Return (X, Y) of the center of cell containing provided text 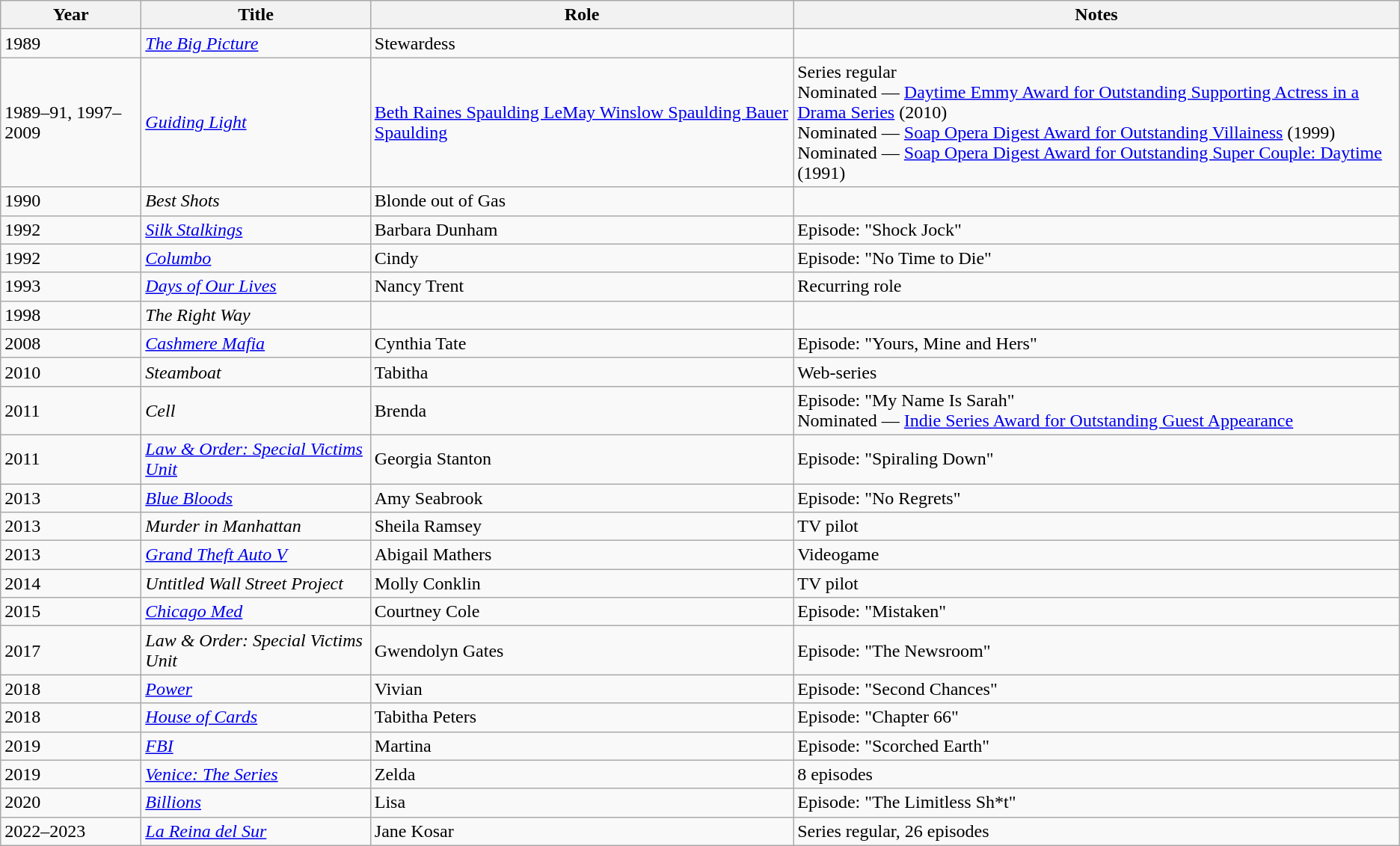
Nancy Trent (582, 286)
Episode: "The Newsroom" (1096, 651)
Videogame (1096, 555)
La Reina del Sur (256, 831)
Cynthia Tate (582, 343)
Guiding Light (256, 123)
Recurring role (1096, 286)
Days of Our Lives (256, 286)
2014 (71, 583)
Gwendolyn Gates (582, 651)
FBI (256, 746)
1989 (71, 43)
Best Shots (256, 201)
Blue Bloods (256, 497)
2022–2023 (71, 831)
Murder in Manhattan (256, 527)
Episode: "Second Chances" (1096, 689)
2017 (71, 651)
Episode: "No Time to Die" (1096, 258)
Zelda (582, 774)
Episode: "No Regrets" (1096, 497)
Chicago Med (256, 612)
House of Cards (256, 717)
Role (582, 15)
Cashmere Mafia (256, 343)
2010 (71, 372)
Venice: The Series (256, 774)
Power (256, 689)
Episode: "Spiraling Down" (1096, 459)
Lisa (582, 803)
Title (256, 15)
Beth Raines Spaulding LeMay Winslow Spaulding Bauer Spaulding (582, 123)
2008 (71, 343)
Courtney Cole (582, 612)
2020 (71, 803)
The Right Way (256, 315)
1998 (71, 315)
2015 (71, 612)
Tabitha Peters (582, 717)
Series regular, 26 episodes (1096, 831)
1989–91, 1997–2009 (71, 123)
Year (71, 15)
Episode: "Scorched Earth" (1096, 746)
1990 (71, 201)
Jane Kosar (582, 831)
Episode: "Yours, Mine and Hers" (1096, 343)
Episode: "Mistaken" (1096, 612)
Episode: "Shock Jock" (1096, 230)
Amy Seabrook (582, 497)
Columbo (256, 258)
Blonde out of Gas (582, 201)
Steamboat (256, 372)
Vivian (582, 689)
Molly Conklin (582, 583)
Grand Theft Auto V (256, 555)
Barbara Dunham (582, 230)
Untitled Wall Street Project (256, 583)
Stewardess (582, 43)
Episode: "Chapter 66" (1096, 717)
Billions (256, 803)
Silk Stalkings (256, 230)
Episode: "My Name Is Sarah"Nominated — Indie Series Award for Outstanding Guest Appearance (1096, 410)
Cindy (582, 258)
Brenda (582, 410)
Notes (1096, 15)
Cell (256, 410)
8 episodes (1096, 774)
Episode: "The Limitless Sh*t" (1096, 803)
Web-series (1096, 372)
Tabitha (582, 372)
Martina (582, 746)
Abigail Mathers (582, 555)
The Big Picture (256, 43)
1993 (71, 286)
Sheila Ramsey (582, 527)
Georgia Stanton (582, 459)
